Determine the (x, y) coordinate at the center of the cell enclosing the given text.  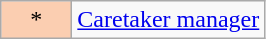
Caretaker manager (168, 20)
* (36, 20)
